From the cell containing the given text, extract its center point as [X, Y] coordinate. 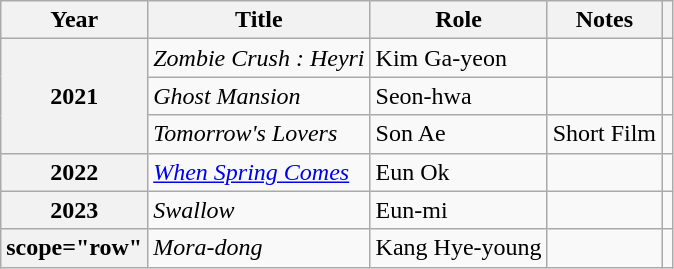
Role [458, 20]
When Spring Comes [259, 172]
Kim Ga-yeon [458, 58]
2023 [74, 210]
Mora-dong [259, 248]
Eun-mi [458, 210]
Swallow [259, 210]
Seon-hwa [458, 96]
Son Ae [458, 134]
2021 [74, 96]
Ghost Mansion [259, 96]
Tomorrow's Lovers [259, 134]
scope="row" [74, 248]
Kang Hye-young [458, 248]
2022 [74, 172]
Short Film [604, 134]
Notes [604, 20]
Zombie Crush : Heyri [259, 58]
Eun Ok [458, 172]
Year [74, 20]
Title [259, 20]
